Search for the cell housing the specified text and yield its [x, y] center coordinate. 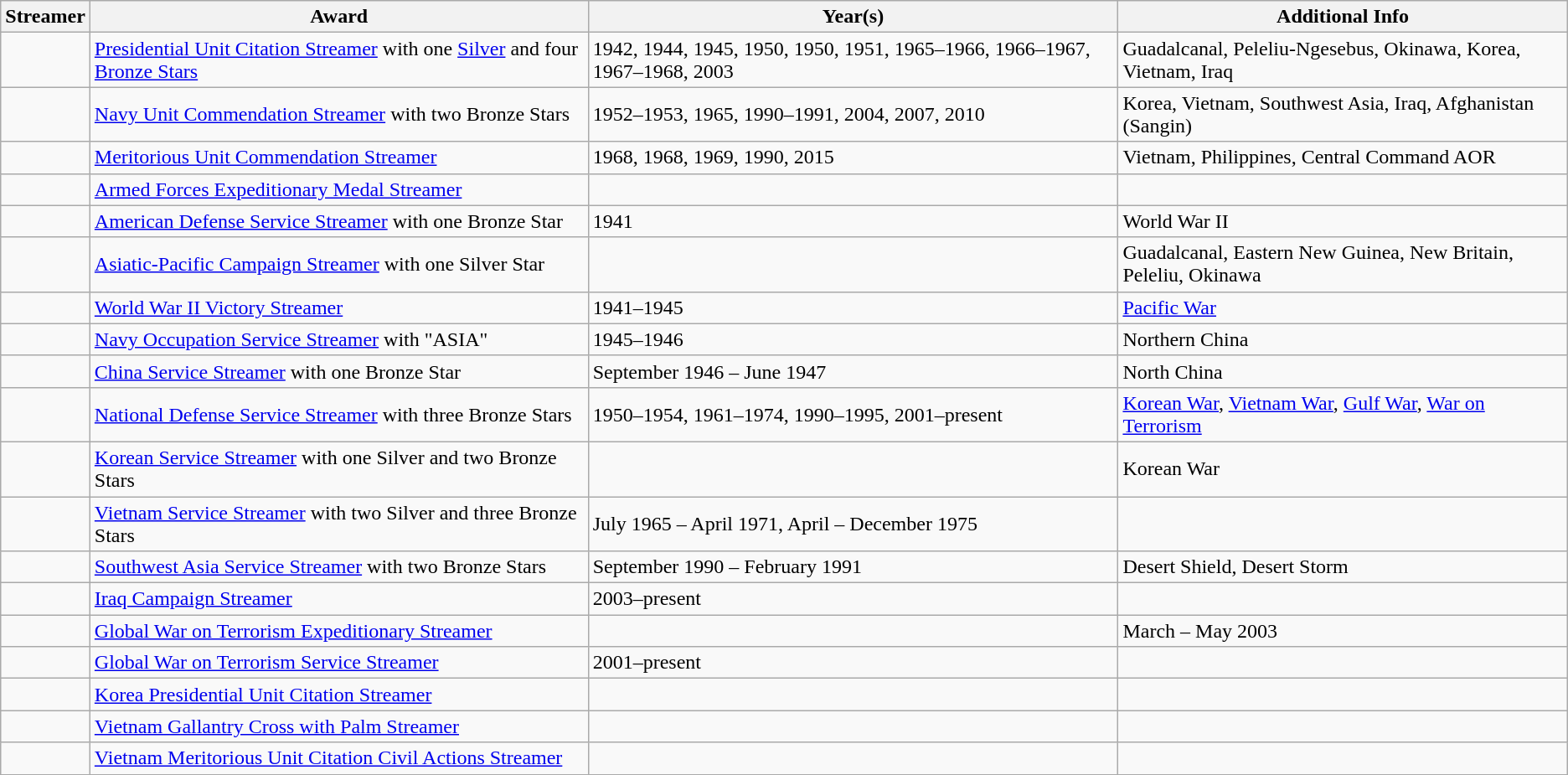
2001–present [853, 663]
March – May 2003 [1343, 631]
China Service Streamer with one Bronze Star [338, 371]
Navy Occupation Service Streamer with "ASIA" [338, 339]
North China [1343, 371]
1968, 1968, 1969, 1990, 2015 [853, 158]
Iraq Campaign Streamer [338, 599]
Armed Forces Expeditionary Medal Streamer [338, 189]
World War II Victory Streamer [338, 307]
1950–1954, 1961–1974, 1990–1995, 2001–present [853, 414]
Korean War, Vietnam War, Gulf War, War on Terrorism [1343, 414]
Korea Presidential Unit Citation Streamer [338, 695]
Award [338, 17]
Global War on Terrorism Service Streamer [338, 663]
Navy Unit Commendation Streamer with two Bronze Stars [338, 114]
1942, 1944, 1945, 1950, 1950, 1951, 1965–1966, 1966–1967, 1967–1968, 2003 [853, 60]
World War II [1343, 221]
Guadalcanal, Eastern New Guinea, New Britain, Peleliu, Okinawa [1343, 265]
Pacific War [1343, 307]
Northern China [1343, 339]
Streamer [45, 17]
Korea, Vietnam, Southwest Asia, Iraq, Afghanistan (Sangin) [1343, 114]
2003–present [853, 599]
Vietnam Meritorious Unit Citation Civil Actions Streamer [338, 758]
1952–1953, 1965, 1990–1991, 2004, 2007, 2010 [853, 114]
Vietnam, Philippines, Central Command AOR [1343, 158]
July 1965 – April 1971, April – December 1975 [853, 523]
Global War on Terrorism Expeditionary Streamer [338, 631]
American Defense Service Streamer with one Bronze Star [338, 221]
Southwest Asia Service Streamer with two Bronze Stars [338, 567]
Guadalcanal, Peleliu-Ngesebus, Okinawa, Korea, Vietnam, Iraq [1343, 60]
National Defense Service Streamer with three Bronze Stars [338, 414]
1941–1945 [853, 307]
Year(s) [853, 17]
1945–1946 [853, 339]
Additional Info [1343, 17]
Presidential Unit Citation Streamer with one Silver and four Bronze Stars [338, 60]
Korean Service Streamer with one Silver and two Bronze Stars [338, 469]
Vietnam Service Streamer with two Silver and three Bronze Stars [338, 523]
Vietnam Gallantry Cross with Palm Streamer [338, 726]
September 1990 – February 1991 [853, 567]
Meritorious Unit Commendation Streamer [338, 158]
September 1946 – June 1947 [853, 371]
Asiatic-Pacific Campaign Streamer with one Silver Star [338, 265]
Desert Shield, Desert Storm [1343, 567]
1941 [853, 221]
Korean War [1343, 469]
